Return [X, Y] of the center of cell containing provided text 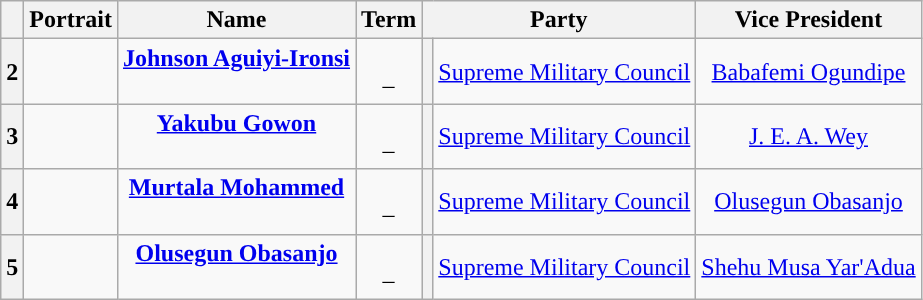
Party [559, 20]
Babafemi Ogundipe [808, 72]
3 [12, 136]
Vice President [808, 20]
Murtala Mohammed [236, 202]
5 [12, 266]
Portrait [71, 20]
Yakubu Gowon [236, 136]
2 [12, 72]
Term [389, 20]
Name [236, 20]
Johnson Aguiyi-Ironsi [236, 72]
Shehu Musa Yar'Adua [808, 266]
4 [12, 202]
J. E. A. Wey [808, 136]
